Extract the (x, y) coordinate from the center of the cell holding the provided text.  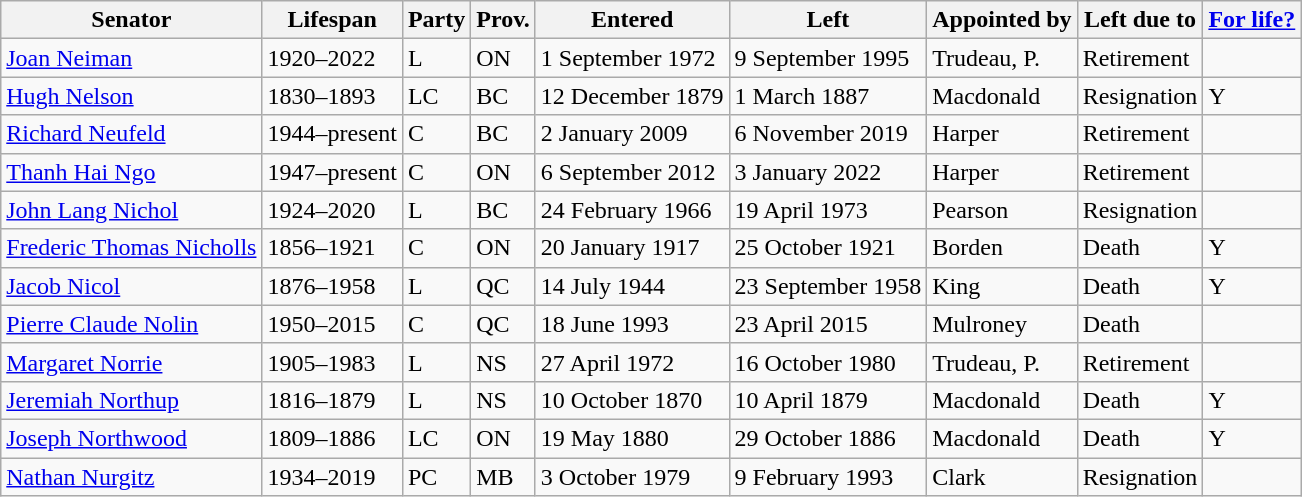
19 April 1973 (828, 210)
18 June 1993 (632, 324)
Margaret Norrie (132, 362)
6 November 2019 (828, 134)
Clark (1002, 477)
John Lang Nichol (132, 210)
25 October 1921 (828, 248)
Party (436, 20)
19 May 1880 (632, 438)
Jeremiah Northup (132, 400)
For life? (1252, 20)
1 March 1887 (828, 96)
Prov. (504, 20)
6 September 2012 (632, 172)
14 July 1944 (632, 286)
1934–2019 (332, 477)
Nathan Nurgitz (132, 477)
23 April 2015 (828, 324)
1830–1893 (332, 96)
9 February 1993 (828, 477)
Pearson (1002, 210)
MB (504, 477)
Thanh Hai Ngo (132, 172)
Joan Neiman (132, 58)
27 April 1972 (632, 362)
1816–1879 (332, 400)
1947–present (332, 172)
1 September 1972 (632, 58)
1809–1886 (332, 438)
Left due to (1140, 20)
1924–2020 (332, 210)
20 January 1917 (632, 248)
Entered (632, 20)
Pierre Claude Nolin (132, 324)
3 January 2022 (828, 172)
Lifespan (332, 20)
1944–present (332, 134)
Joseph Northwood (132, 438)
10 April 1879 (828, 400)
Left (828, 20)
1856–1921 (332, 248)
23 September 1958 (828, 286)
King (1002, 286)
Jacob Nicol (132, 286)
Borden (1002, 248)
1950–2015 (332, 324)
Appointed by (1002, 20)
Senator (132, 20)
Frederic Thomas Nicholls (132, 248)
3 October 1979 (632, 477)
10 October 1870 (632, 400)
1876–1958 (332, 286)
16 October 1980 (828, 362)
Richard Neufeld (132, 134)
24 February 1966 (632, 210)
1920–2022 (332, 58)
29 October 1886 (828, 438)
Mulroney (1002, 324)
PC (436, 477)
9 September 1995 (828, 58)
2 January 2009 (632, 134)
1905–1983 (332, 362)
Hugh Nelson (132, 96)
12 December 1879 (632, 96)
